Identify which cell holds the provided text, then report its (x, y) central coordinate. 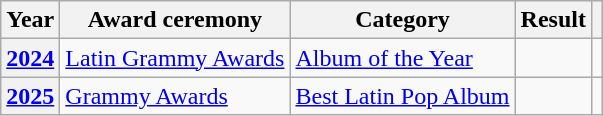
Grammy Awards (175, 96)
2025 (30, 96)
Album of the Year (402, 58)
Latin Grammy Awards (175, 58)
Result (553, 20)
Award ceremony (175, 20)
Best Latin Pop Album (402, 96)
2024 (30, 58)
Year (30, 20)
Category (402, 20)
